From the cell containing the given text, extract its center point as (X, Y) coordinate. 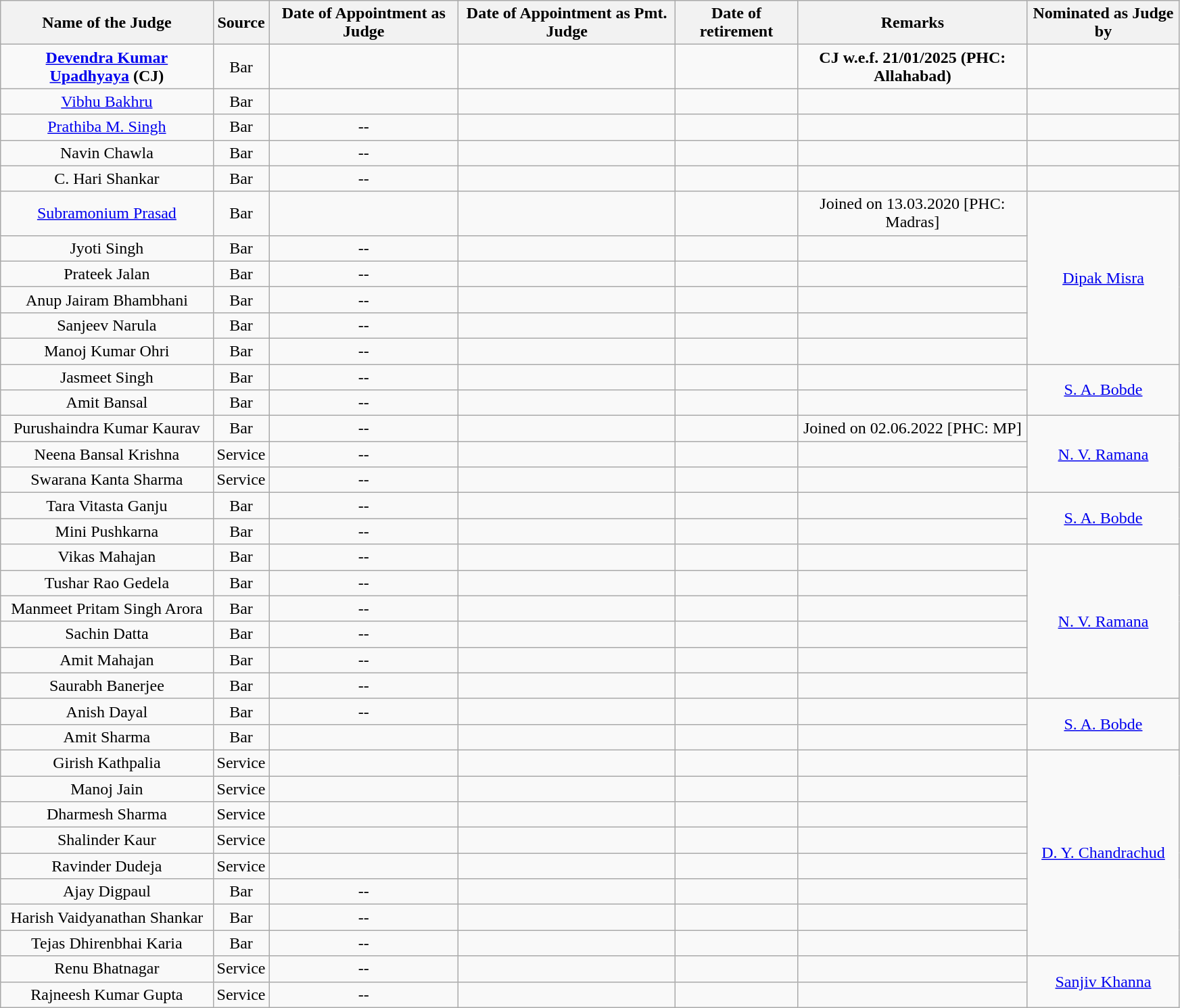
Rajneesh Kumar Gupta (107, 994)
D. Y. Chandrachud (1103, 853)
Sachin Datta (107, 634)
Saurabh Banerjee (107, 686)
Amit Sharma (107, 737)
Harish Vaidyanathan Shankar (107, 917)
Ravinder Dudeja (107, 866)
Girish Kathpalia (107, 763)
Manmeet Pritam Singh Arora (107, 608)
Date of Appointment as Judge (364, 23)
Subramonium Prasad (107, 214)
Name of the Judge (107, 23)
Anish Dayal (107, 711)
Prathiba M. Singh (107, 127)
Shalinder Kaur (107, 840)
Renu Bhatnagar (107, 969)
Date of retirement (737, 23)
Manoj Jain (107, 789)
Joined on 13.03.2020 [PHC: Madras] (912, 214)
Remarks (912, 23)
Navin Chawla (107, 153)
Jasmeet Singh (107, 377)
Dipak Misra (1103, 277)
Nominated as Judge by (1103, 23)
Jyoti Singh (107, 248)
Sanjiv Khanna (1103, 982)
Amit Mahajan (107, 660)
C. Hari Shankar (107, 178)
CJ w.e.f. 21/01/2025 (PHC: Allahabad) (912, 66)
Tara Vitasta Ganju (107, 506)
Joined on 02.06.2022 [PHC: MP] (912, 429)
Amit Bansal (107, 403)
Neena Bansal Krishna (107, 454)
Tushar Rao Gedela (107, 583)
Sanjeev Narula (107, 325)
Vibhu Bakhru (107, 101)
Dharmesh Sharma (107, 815)
Manoj Kumar Ohri (107, 351)
Date of Appointment as Pmt. Judge (567, 23)
Devendra Kumar Upadhyaya (CJ) (107, 66)
Vikas Mahajan (107, 557)
Ajay Digpaul (107, 892)
Tejas Dhirenbhai Karia (107, 943)
Mini Pushkarna (107, 531)
Anup Jairam Bhambhani (107, 299)
Prateek Jalan (107, 274)
Purushaindra Kumar Kaurav (107, 429)
Swarana Kanta Sharma (107, 480)
Source (241, 23)
